Pinpoint the cell where the given text exists, returning its [x, y] midpoint coordinate. 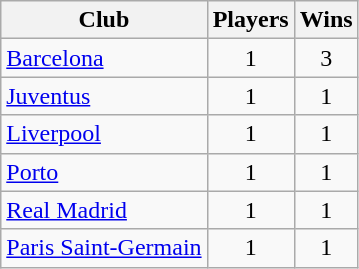
Juventus [104, 96]
Club [104, 20]
Players [250, 20]
Wins [326, 20]
Real Madrid [104, 210]
3 [326, 58]
Paris Saint-Germain [104, 248]
Liverpool [104, 134]
Barcelona [104, 58]
Porto [104, 172]
